For the text-containing cell, return its midpoint in (x, y) coordinate format. 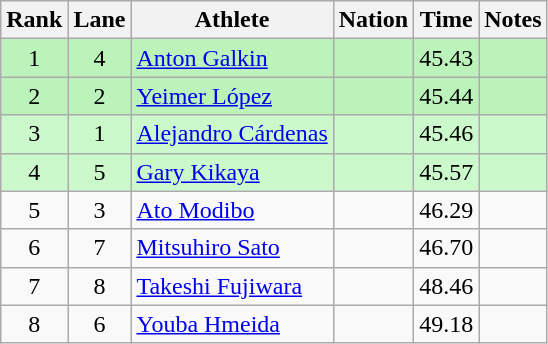
45.57 (446, 172)
Alejandro Cárdenas (232, 134)
45.44 (446, 96)
46.29 (446, 210)
Ato Modibo (232, 210)
Lane (100, 20)
Anton Galkin (232, 58)
Yeimer López (232, 96)
49.18 (446, 324)
45.43 (446, 58)
Time (446, 20)
Rank (34, 20)
Gary Kikaya (232, 172)
Mitsuhiro Sato (232, 248)
Takeshi Fujiwara (232, 286)
46.70 (446, 248)
Athlete (232, 20)
Notes (513, 20)
45.46 (446, 134)
Youba Hmeida (232, 324)
Nation (373, 20)
48.46 (446, 286)
